Return [x, y] of the center of cell containing provided text 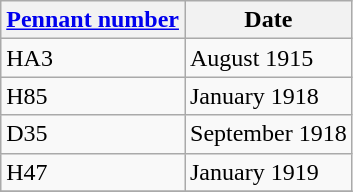
HA3 [93, 58]
January 1918 [268, 96]
Date [268, 20]
January 1919 [268, 172]
H47 [93, 172]
Pennant number [93, 20]
D35 [93, 134]
September 1918 [268, 134]
August 1915 [268, 58]
H85 [93, 96]
